For the text-containing cell, return its midpoint in (x, y) coordinate format. 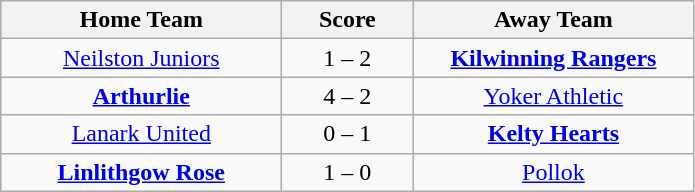
Neilston Juniors (142, 58)
Pollok (554, 172)
Linlithgow Rose (142, 172)
1 – 2 (348, 58)
Lanark United (142, 134)
Kilwinning Rangers (554, 58)
4 – 2 (348, 96)
0 – 1 (348, 134)
Yoker Athletic (554, 96)
Home Team (142, 20)
Kelty Hearts (554, 134)
Score (348, 20)
1 – 0 (348, 172)
Arthurlie (142, 96)
Away Team (554, 20)
